From the cell containing the given text, extract its center point as (X, Y) coordinate. 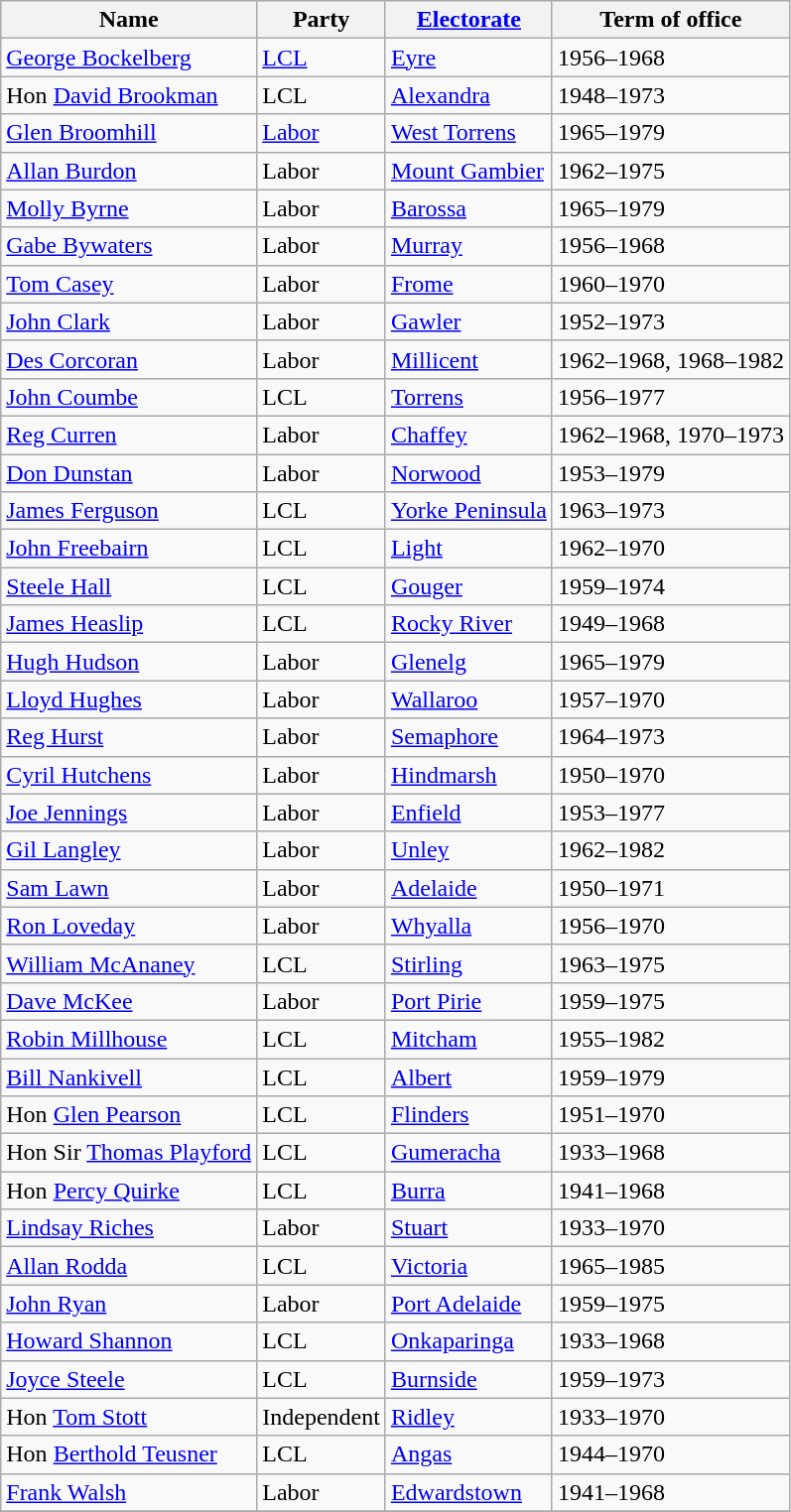
William McAnaney (129, 963)
Ridley (468, 1417)
Adelaide (468, 888)
Torrens (468, 397)
Hon Glen Pearson (129, 1115)
1950–1970 (671, 775)
Eyre (468, 58)
Hon Percy Quirke (129, 1191)
Light (468, 549)
Hon David Brookman (129, 95)
1959–1979 (671, 1076)
John Clark (129, 321)
Robin Millhouse (129, 1039)
Name (129, 20)
Don Dunstan (129, 473)
Allan Burdon (129, 171)
Howard Shannon (129, 1341)
Whyalla (468, 926)
Enfield (468, 813)
1962–1975 (671, 171)
Angas (468, 1454)
Murray (468, 246)
1948–1973 (671, 95)
Glenelg (468, 662)
Chaffey (468, 435)
James Heaslip (129, 624)
Molly Byrne (129, 208)
1963–1973 (671, 511)
Dave McKee (129, 1001)
Sam Lawn (129, 888)
Frome (468, 284)
Reg Curren (129, 435)
1962–1970 (671, 549)
1963–1975 (671, 963)
1960–1970 (671, 284)
1962–1982 (671, 850)
Yorke Peninsula (468, 511)
Millicent (468, 359)
Edwardstown (468, 1492)
1962–1968, 1968–1982 (671, 359)
1944–1970 (671, 1454)
1956–1970 (671, 926)
Victoria (468, 1266)
1950–1971 (671, 888)
Semaphore (468, 737)
Stirling (468, 963)
Gabe Bywaters (129, 246)
Gumeracha (468, 1153)
Joe Jennings (129, 813)
Hon Berthold Teusner (129, 1454)
Gil Langley (129, 850)
Barossa (468, 208)
1957–1970 (671, 699)
Unley (468, 850)
John Coumbe (129, 397)
Electorate (468, 20)
1965–1985 (671, 1266)
Wallaroo (468, 699)
Steele Hall (129, 586)
1964–1973 (671, 737)
1959–1973 (671, 1379)
John Freebairn (129, 549)
Party (322, 20)
Des Corcoran (129, 359)
Port Pirie (468, 1001)
Hindmarsh (468, 775)
Albert (468, 1076)
Port Adelaide (468, 1304)
1952–1973 (671, 321)
Burra (468, 1191)
Allan Rodda (129, 1266)
Flinders (468, 1115)
Mount Gambier (468, 171)
Joyce Steele (129, 1379)
Norwood (468, 473)
Cyril Hutchens (129, 775)
1953–1979 (671, 473)
Hon Tom Stott (129, 1417)
Bill Nankivell (129, 1076)
Alexandra (468, 95)
Ron Loveday (129, 926)
1953–1977 (671, 813)
1959–1974 (671, 586)
Frank Walsh (129, 1492)
Stuart (468, 1228)
Independent (322, 1417)
West Torrens (468, 133)
Mitcham (468, 1039)
Burnside (468, 1379)
Hugh Hudson (129, 662)
1951–1970 (671, 1115)
Reg Hurst (129, 737)
1956–1977 (671, 397)
James Ferguson (129, 511)
John Ryan (129, 1304)
Term of office (671, 20)
Lloyd Hughes (129, 699)
1949–1968 (671, 624)
Rocky River (468, 624)
George Bockelberg (129, 58)
Tom Casey (129, 284)
Lindsay Riches (129, 1228)
1955–1982 (671, 1039)
Gawler (468, 321)
Glen Broomhill (129, 133)
1962–1968, 1970–1973 (671, 435)
Gouger (468, 586)
Onkaparinga (468, 1341)
Hon Sir Thomas Playford (129, 1153)
